Find where the given text appears and provide that cell's center as [x, y] coordinate. 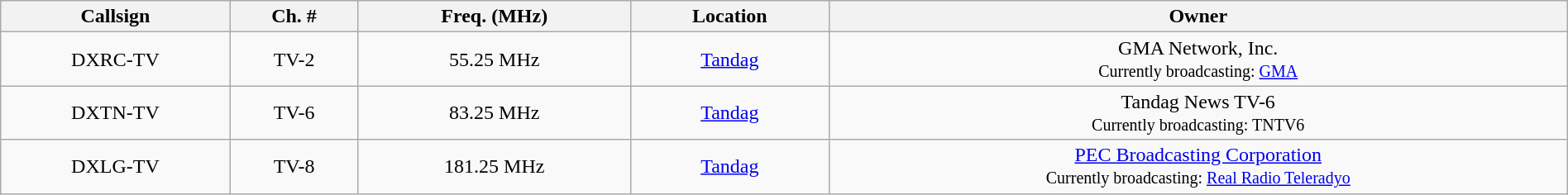
Owner [1198, 17]
PEC Broadcasting CorporationCurrently broadcasting: Real Radio Teleradyo [1198, 167]
TV-2 [294, 59]
55.25 MHz [495, 59]
181.25 MHz [495, 167]
Location [730, 17]
TV-8 [294, 167]
GMA Network, Inc.Currently broadcasting: GMA [1198, 59]
Freq. (MHz) [495, 17]
DXRC-TV [116, 59]
DXLG-TV [116, 167]
83.25 MHz [495, 112]
Callsign [116, 17]
Ch. # [294, 17]
DXTN-TV [116, 112]
Tandag News TV-6Currently broadcasting: TNTV6 [1198, 112]
TV-6 [294, 112]
